Pinpoint the cell where the given text exists, returning its [X, Y] midpoint coordinate. 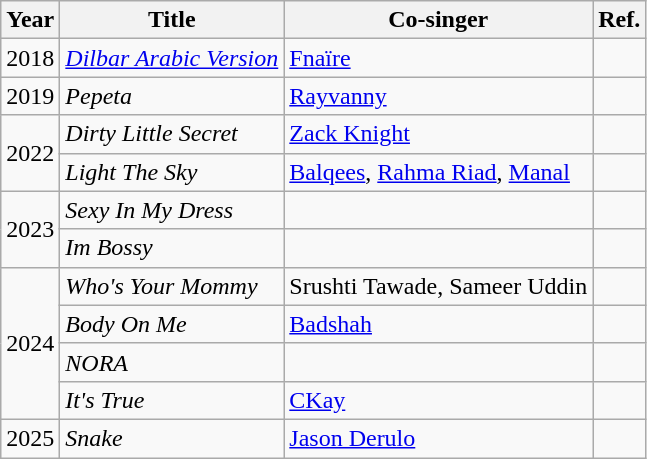
Dilbar Arabic Version [172, 58]
Rayvanny [438, 96]
2019 [30, 96]
Jason Derulo [438, 438]
Im Bossy [172, 248]
It's True [172, 400]
Who's Your Mommy [172, 286]
Badshah [438, 324]
Year [30, 20]
Fnaïre [438, 58]
2018 [30, 58]
CKay [438, 400]
Ref. [620, 20]
Srushti Tawade, Sameer Uddin [438, 286]
Balqees, Rahma Riad, Manal [438, 172]
Light The Sky [172, 172]
Snake [172, 438]
Dirty Little Secret [172, 134]
Zack Knight [438, 134]
2024 [30, 343]
2023 [30, 229]
Sexy In My Dress [172, 210]
Pepeta [172, 96]
2025 [30, 438]
Title [172, 20]
Body On Me [172, 324]
NORA [172, 362]
2022 [30, 153]
Co-singer [438, 20]
